For the text-containing cell, return its midpoint in [X, Y] coordinate format. 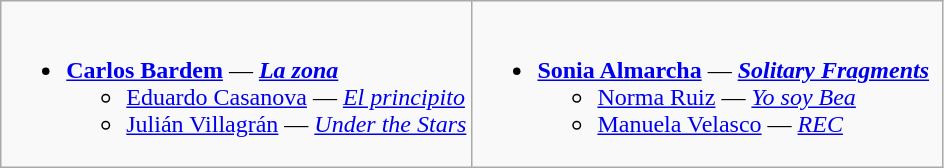
Carlos Bardem — La zonaEduardo Casanova — El principitoJulián Villagrán — Under the Stars [236, 84]
Sonia Almarcha — Solitary FragmentsNorma Ruiz — Yo soy BeaManuela Velasco — REC [708, 84]
